Locate the cell with the specified text and output its [X, Y] center coordinate. 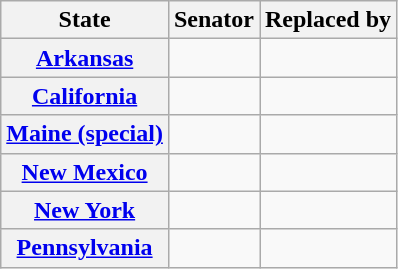
State [85, 20]
Arkansas [85, 58]
California [85, 96]
New Mexico [85, 172]
Maine (special) [85, 134]
New York [85, 210]
Pennsylvania [85, 248]
Replaced by [328, 20]
Senator [214, 20]
